Locate the cell with the specified text and output its [x, y] center coordinate. 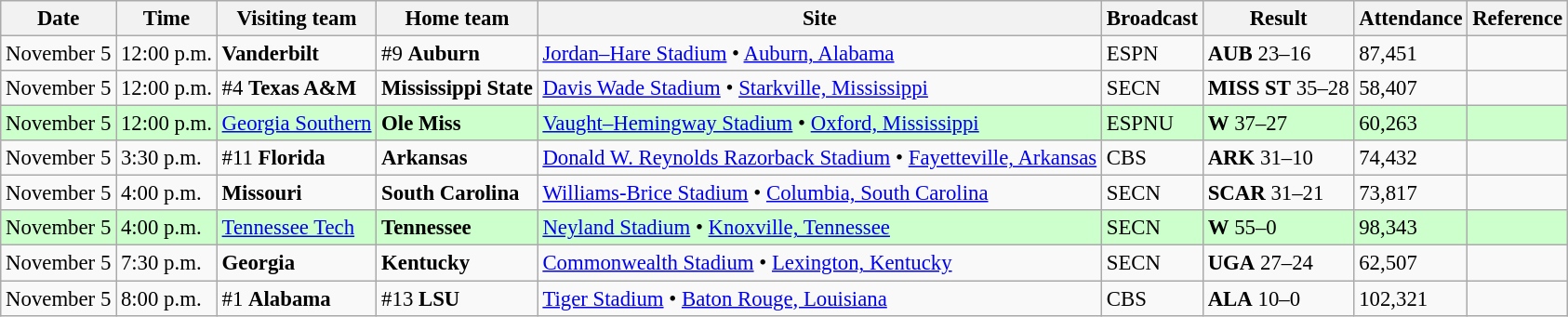
Broadcast [1151, 19]
7:30 p.m. [167, 263]
60,263 [1411, 124]
Williams-Brice Stadium • Columbia, South Carolina [819, 193]
#13 LSU [458, 298]
Vanderbilt [297, 54]
Tennessee Tech [297, 228]
UGA 27–24 [1278, 263]
Tiger Stadium • Baton Rouge, Louisiana [819, 298]
87,451 [1411, 54]
AUB 23–16 [1278, 54]
#9 Auburn [458, 54]
Vaught–Hemingway Stadium • Oxford, Mississippi [819, 124]
ALA 10–0 [1278, 298]
Mississippi State [458, 88]
Visiting team [297, 19]
W 55–0 [1278, 228]
Reference [1518, 19]
Home team [458, 19]
Kentucky [458, 263]
Georgia Southern [297, 124]
ESPN [1151, 54]
102,321 [1411, 298]
ARK 31–10 [1278, 158]
Neyland Stadium • Knoxville, Tennessee [819, 228]
73,817 [1411, 193]
98,343 [1411, 228]
#4 Texas A&M [297, 88]
74,432 [1411, 158]
SCAR 31–21 [1278, 193]
8:00 p.m. [167, 298]
Time [167, 19]
Attendance [1411, 19]
Donald W. Reynolds Razorback Stadium • Fayetteville, Arkansas [819, 158]
Ole Miss [458, 124]
#11 Florida [297, 158]
Arkansas [458, 158]
Jordan–Hare Stadium • Auburn, Alabama [819, 54]
3:30 p.m. [167, 158]
58,407 [1411, 88]
#1 Alabama [297, 298]
Commonwealth Stadium • Lexington, Kentucky [819, 263]
ESPNU [1151, 124]
Date [59, 19]
Tennessee [458, 228]
Georgia [297, 263]
62,507 [1411, 263]
MISS ST 35–28 [1278, 88]
W 37–27 [1278, 124]
Result [1278, 19]
Site [819, 19]
South Carolina [458, 193]
Davis Wade Stadium • Starkville, Mississippi [819, 88]
Missouri [297, 193]
